Find where the given text appears and provide that cell's center as (X, Y) coordinate. 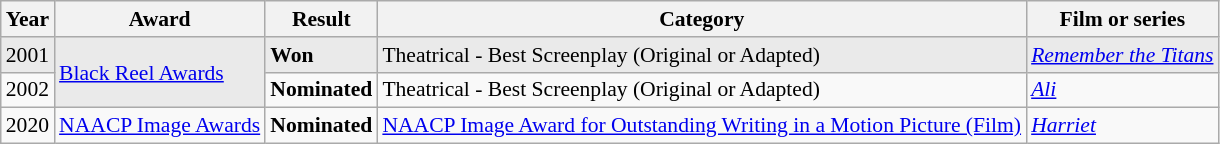
Harriet (1122, 126)
Year (28, 19)
Category (702, 19)
Remember the Titans (1122, 55)
2020 (28, 126)
Film or series (1122, 19)
2002 (28, 90)
NAACP Image Award for Outstanding Writing in a Motion Picture (Film) (702, 126)
Award (160, 19)
Won (321, 55)
2001 (28, 55)
Ali (1122, 90)
Black Reel Awards (160, 72)
NAACP Image Awards (160, 126)
Result (321, 19)
